Search for the cell housing the specified text and yield its (X, Y) center coordinate. 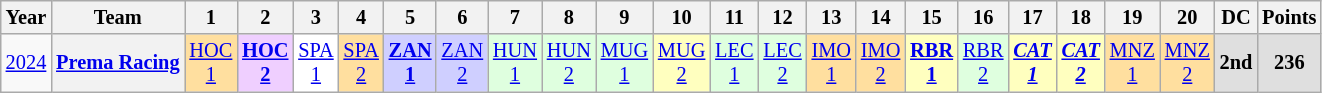
10 (682, 17)
HUN2 (569, 63)
CAT2 (1081, 63)
Team (118, 17)
IMO2 (880, 63)
CAT1 (1032, 63)
MUG1 (624, 63)
SPA2 (362, 63)
14 (880, 17)
HOC1 (210, 63)
LEC1 (734, 63)
16 (983, 17)
Year (26, 17)
236 (1289, 63)
6 (462, 17)
SPA1 (316, 63)
RBR2 (983, 63)
MNZ2 (1188, 63)
1 (210, 17)
5 (410, 17)
ZAN1 (410, 63)
20 (1188, 17)
9 (624, 17)
ZAN2 (462, 63)
HOC2 (265, 63)
IMO1 (832, 63)
RBR1 (932, 63)
LEC2 (782, 63)
2 (265, 17)
HUN1 (515, 63)
4 (362, 17)
MNZ1 (1132, 63)
7 (515, 17)
18 (1081, 17)
8 (569, 17)
MUG2 (682, 63)
Prema Racing (118, 63)
DC (1236, 17)
15 (932, 17)
13 (832, 17)
2nd (1236, 63)
12 (782, 17)
17 (1032, 17)
19 (1132, 17)
2024 (26, 63)
Points (1289, 17)
11 (734, 17)
3 (316, 17)
